Identify which cell holds the provided text, then report its (X, Y) central coordinate. 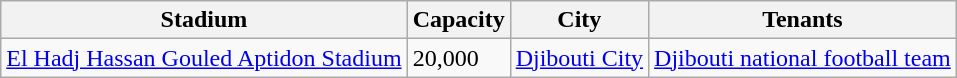
Tenants (803, 20)
Djibouti City (579, 58)
Capacity (458, 20)
Djibouti national football team (803, 58)
City (579, 20)
20,000 (458, 58)
Stadium (204, 20)
El Hadj Hassan Gouled Aptidon Stadium (204, 58)
